Output the [x, y] coordinate of the center of the cell containing the given text.  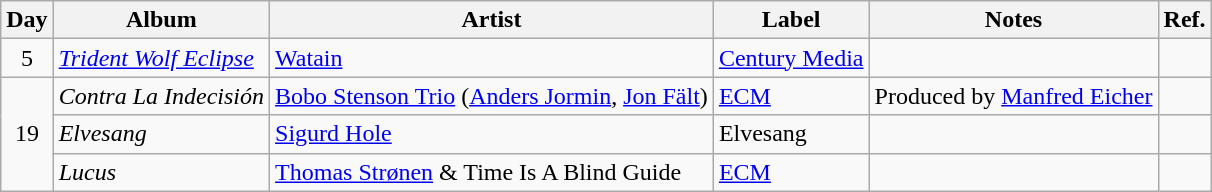
Sigurd Hole [492, 134]
19 [27, 134]
Produced by Manfred Eicher [1014, 96]
Trident Wolf Eclipse [161, 58]
Artist [492, 20]
Contra La Indecisión [161, 96]
Notes [1014, 20]
Thomas Strønen & Time Is A Blind Guide [492, 172]
Album [161, 20]
Watain [492, 58]
Label [791, 20]
Ref. [1184, 20]
Day [27, 20]
5 [27, 58]
Bobo Stenson Trio (Anders Jormin, Jon Fält) [492, 96]
Lucus [161, 172]
Century Media [791, 58]
